Locate the cell with the specified text and output its (X, Y) center coordinate. 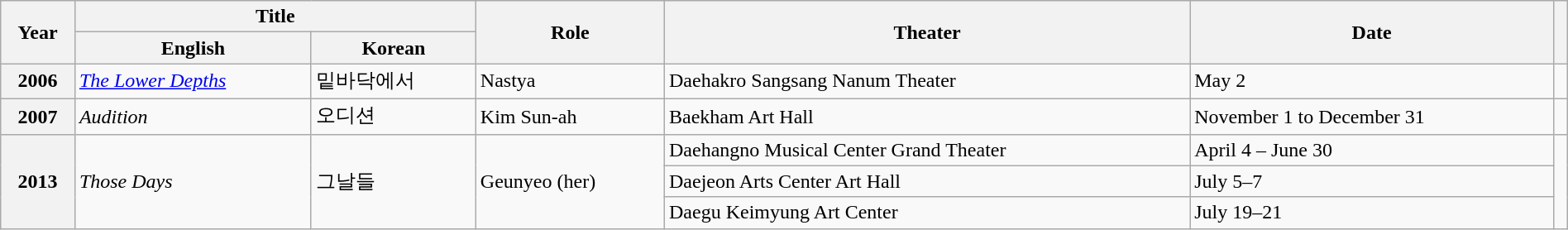
Geunyeo (her) (570, 181)
Daehakro Sangsang Nanum Theater (928, 81)
July 5–7 (1372, 181)
Baekham Art Hall (928, 116)
April 4 – June 30 (1372, 150)
July 19–21 (1372, 213)
2013 (38, 181)
November 1 to December 31 (1372, 116)
Theater (928, 32)
Date (1372, 32)
May 2 (1372, 81)
Daehangno Musical Center Grand Theater (928, 150)
Those Days (193, 181)
Audition (193, 116)
Year (38, 32)
2007 (38, 116)
The Lower Depths (193, 81)
Nastya (570, 81)
오디션 (394, 116)
Kim Sun-ah (570, 116)
Role (570, 32)
Daegu Keimyung Art Center (928, 213)
Daejeon Arts Center Art Hall (928, 181)
2006 (38, 81)
Korean (394, 48)
그날들 (394, 181)
밑바닥에서 (394, 81)
English (193, 48)
Title (275, 17)
